Detect which cell encompasses the target text, then output its [X, Y] center coordinate. 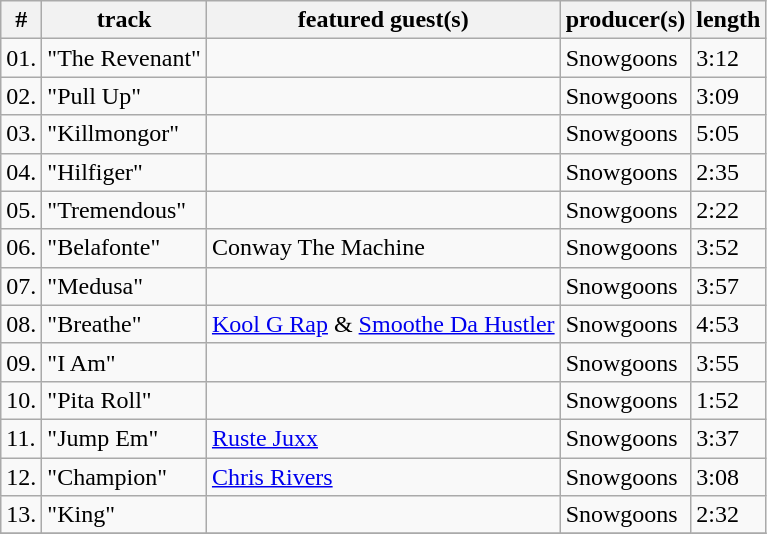
13. [22, 515]
3:08 [728, 477]
Conway The Machine [383, 248]
1:52 [728, 400]
08. [22, 324]
2:32 [728, 515]
"The Revenant" [124, 58]
5:05 [728, 134]
track [124, 20]
3:09 [728, 96]
"Pita Roll" [124, 400]
3:55 [728, 362]
10. [22, 400]
12. [22, 477]
"Jump Em" [124, 438]
"Belafonte" [124, 248]
"Champion" [124, 477]
"Tremendous" [124, 210]
02. [22, 96]
3:57 [728, 286]
Kool G Rap & Smoothe Da Hustler [383, 324]
07. [22, 286]
"Medusa" [124, 286]
producer(s) [626, 20]
2:35 [728, 172]
2:22 [728, 210]
featured guest(s) [383, 20]
3:37 [728, 438]
"Breathe" [124, 324]
11. [22, 438]
06. [22, 248]
"Pull Up" [124, 96]
"Killmongor" [124, 134]
05. [22, 210]
3:52 [728, 248]
length [728, 20]
Chris Rivers [383, 477]
3:12 [728, 58]
04. [22, 172]
03. [22, 134]
01. [22, 58]
Ruste Juxx [383, 438]
"I Am" [124, 362]
# [22, 20]
09. [22, 362]
"King" [124, 515]
"Hilfiger" [124, 172]
4:53 [728, 324]
